Extract the (x, y) coordinate from the center of the cell holding the provided text.  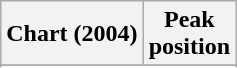
Chart (2004) (72, 34)
Peakposition (189, 34)
